Detect which cell encompasses the target text, then output its (X, Y) center coordinate. 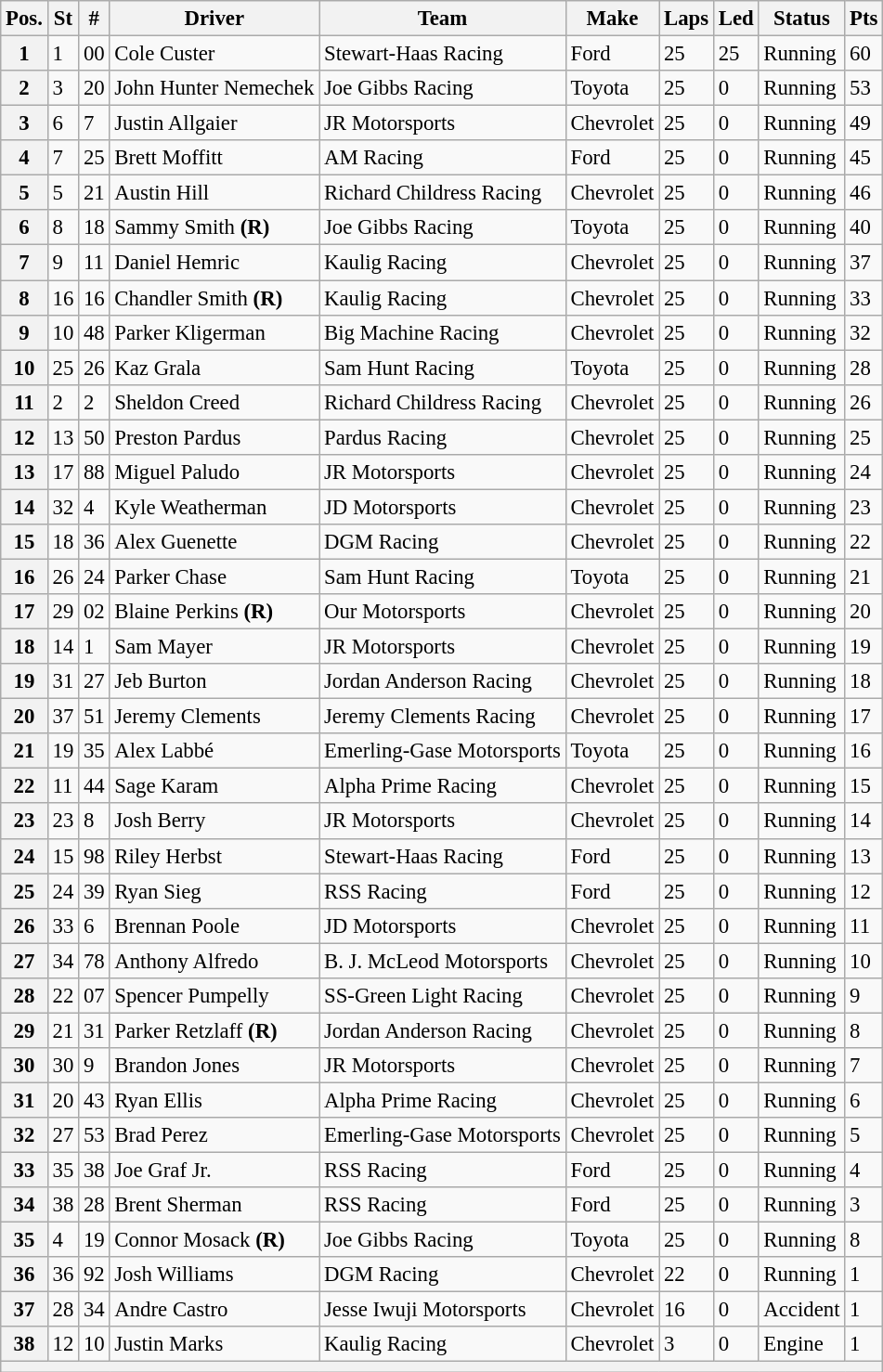
Riley Herbst (214, 856)
AM Racing (443, 158)
Chandler Smith (R) (214, 298)
Austin Hill (214, 193)
Driver (214, 19)
49 (864, 123)
40 (864, 227)
Parker Chase (214, 576)
Pardus Racing (443, 437)
07 (95, 996)
Status (802, 19)
51 (95, 717)
Cole Custer (214, 54)
Daniel Hemric (214, 263)
Led (735, 19)
Big Machine Racing (443, 332)
Jeremy Clements (214, 717)
John Hunter Nemechek (214, 88)
60 (864, 54)
Preston Pardus (214, 437)
Anthony Alfredo (214, 961)
Justin Marks (214, 1345)
Accident (802, 1310)
39 (95, 891)
Kaz Grala (214, 368)
46 (864, 193)
Team (443, 19)
92 (95, 1275)
Spencer Pumpelly (214, 996)
Kyle Weatherman (214, 507)
Sage Karam (214, 786)
Pts (864, 19)
Laps (687, 19)
SS-Green Light Racing (443, 996)
Brandon Jones (214, 1066)
St (63, 19)
88 (95, 472)
Brad Perez (214, 1135)
Miguel Paludo (214, 472)
Brett Moffitt (214, 158)
48 (95, 332)
Parker Kligerman (214, 332)
Josh Berry (214, 822)
98 (95, 856)
# (95, 19)
Make (612, 19)
Our Motorsports (443, 612)
Joe Graf Jr. (214, 1171)
Pos. (24, 19)
78 (95, 961)
Justin Allgaier (214, 123)
Andre Castro (214, 1310)
Brennan Poole (214, 925)
02 (95, 612)
Alex Labbé (214, 751)
Connor Mosack (R) (214, 1240)
43 (95, 1100)
Sam Mayer (214, 647)
44 (95, 786)
45 (864, 158)
Sammy Smith (R) (214, 227)
B. J. McLeod Motorsports (443, 961)
Sheldon Creed (214, 402)
Josh Williams (214, 1275)
Jeremy Clements Racing (443, 717)
Blaine Perkins (R) (214, 612)
Brent Sherman (214, 1205)
Ryan Sieg (214, 891)
50 (95, 437)
Engine (802, 1345)
Jeb Burton (214, 681)
Ryan Ellis (214, 1100)
Alex Guenette (214, 542)
00 (95, 54)
Jesse Iwuji Motorsports (443, 1310)
Parker Retzlaff (R) (214, 1030)
